For the text-containing cell, return its midpoint in [x, y] coordinate format. 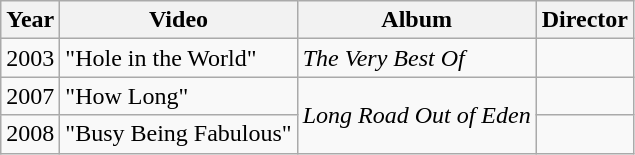
"How Long" [178, 96]
The Very Best Of [416, 58]
Album [416, 20]
2007 [30, 96]
"Hole in the World" [178, 58]
Long Road Out of Eden [416, 115]
Year [30, 20]
"Busy Being Fabulous" [178, 134]
2008 [30, 134]
Director [584, 20]
Video [178, 20]
2003 [30, 58]
